Search for the cell housing the specified text and yield its (X, Y) center coordinate. 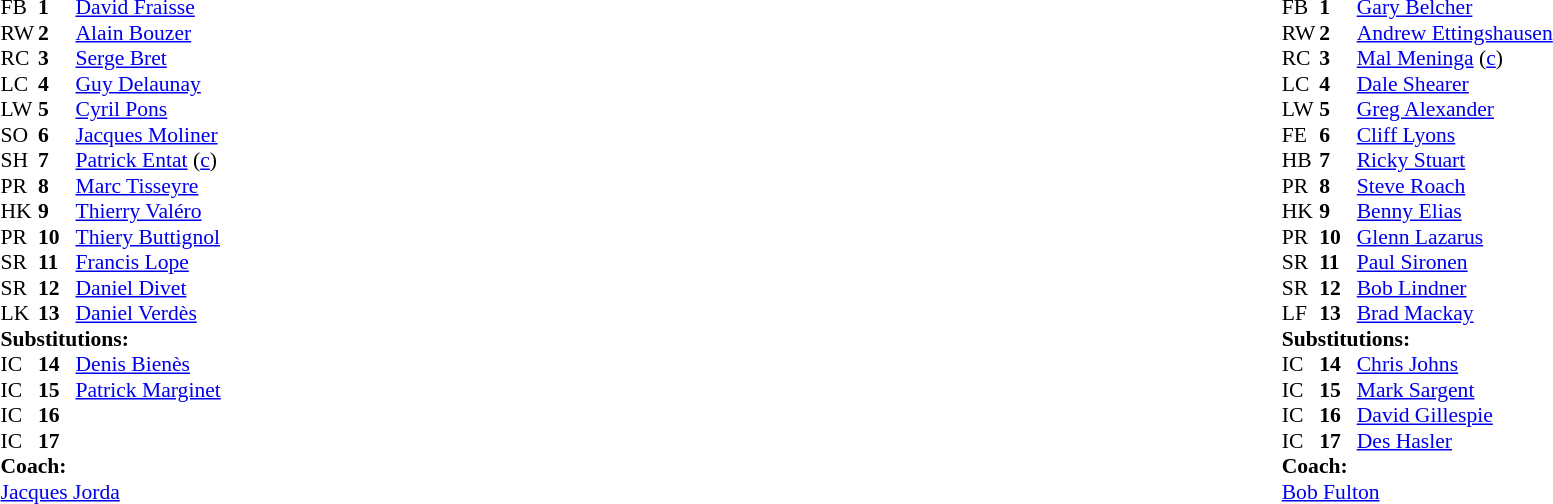
Ricky Stuart (1455, 161)
Andrew Ettingshausen (1455, 33)
Mark Sargent (1455, 390)
HB (1301, 161)
Jacques Moliner (148, 135)
Denis Bienès (148, 365)
Cliff Lyons (1455, 135)
LF (1301, 313)
Chris Johns (1455, 365)
Steve Roach (1455, 186)
SO (19, 135)
Benny Elias (1455, 211)
Thierry Valéro (148, 211)
Dale Shearer (1455, 84)
Daniel Divet (148, 288)
Patrick Marginet (148, 390)
Cyril Pons (148, 109)
LK (19, 313)
Thiery Buttignol (148, 237)
David Gillespie (1455, 415)
Marc Tisseyre (148, 186)
Glenn Lazarus (1455, 237)
FE (1301, 135)
Patrick Entat (c) (148, 161)
Paul Sironen (1455, 263)
Daniel Verdès (148, 313)
Greg Alexander (1455, 109)
Guy Delaunay (148, 84)
Francis Lope (148, 263)
Serge Bret (148, 59)
Alain Bouzer (148, 33)
Mal Meninga (c) (1455, 59)
Bob Lindner (1455, 288)
Des Hasler (1455, 441)
SH (19, 161)
Brad Mackay (1455, 313)
